Return the (x, y) coordinate for the center point of the cell that contains the specified text.  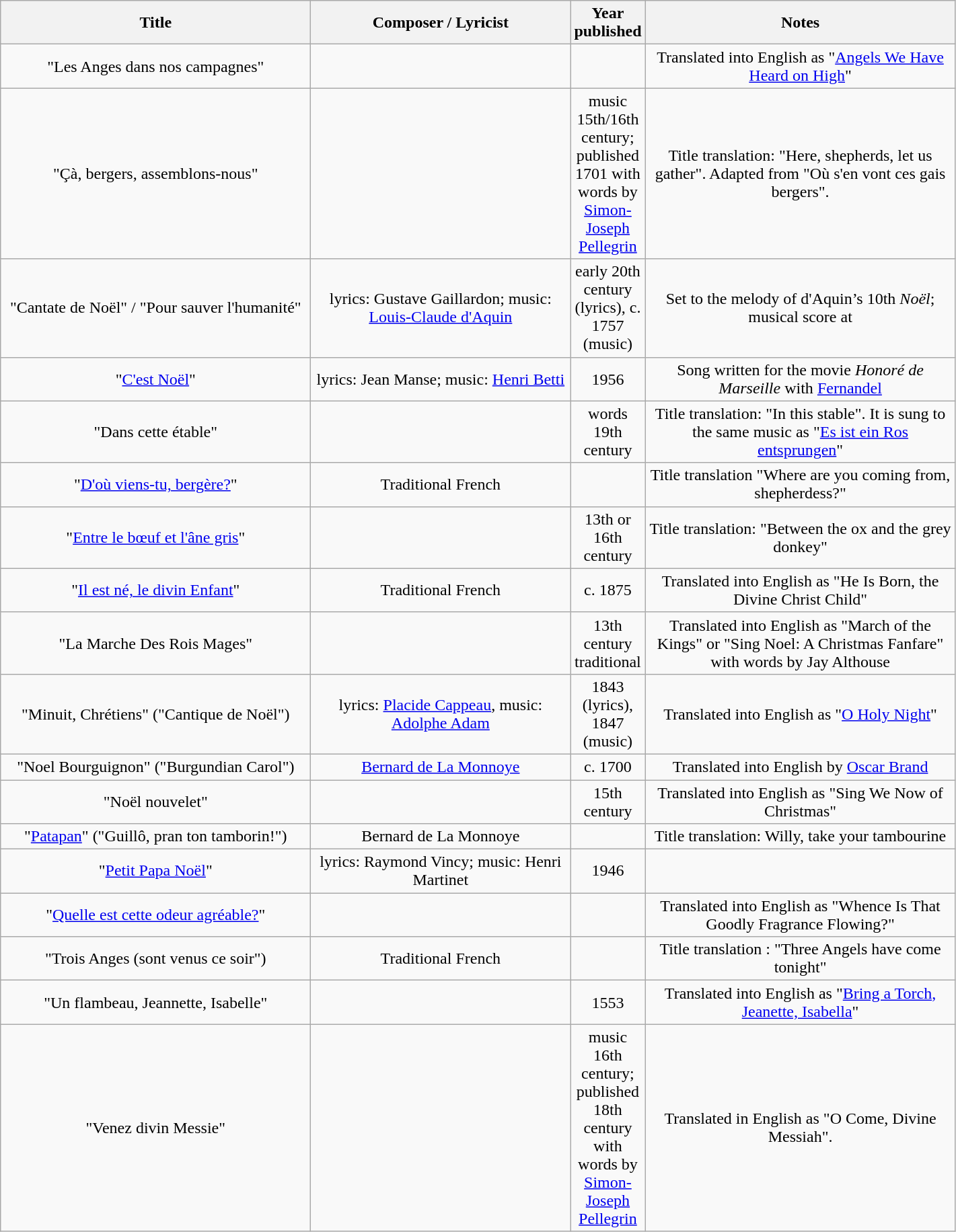
lyrics: Gustave Gaillardon; music: Louis-Claude d'Aquin (441, 308)
"Dans cette étable" (156, 432)
"D'où viens-tu, bergère?" (156, 484)
"Cantate de Noël" / "Pour sauver l'humanité" (156, 308)
Title translation "Where are you coming from, shepherdess?" (801, 484)
1956 (608, 379)
"Çà, bergers, assemblons-nous" (156, 174)
13th or 16th century (608, 537)
Title translation: "Here, shepherds, let us gather". Adapted from "Où s'en vont ces gais bergers". (801, 174)
Composer / Lyricist (441, 23)
lyrics: Placide Cappeau, music: Adolphe Adam (441, 714)
words 19th century (608, 432)
"Les Anges dans nos campagnes" (156, 66)
13th century traditional (608, 643)
Title translation: "In this stable". It is sung to the same music as "Es ist ein Ros entsprungen" (801, 432)
1843 (lyrics), 1847 (music) (608, 714)
"Patapan" ("Guillô, pran ton tamborin!") (156, 837)
Title (156, 23)
Title translation: "Between the ox and the grey donkey" (801, 537)
15th century (608, 802)
"Un flambeau, Jeannette, Isabelle" (156, 1002)
music 15th/16th century; published 1701 with words by Simon-Joseph Pellegrin (608, 174)
"Noël nouvelet" (156, 802)
Translated into English by Oscar Brand (801, 767)
music 16th century; published 18th century with words by Simon-Joseph Pellegrin (608, 1128)
Translated into English as "He Is Born, the Divine Christ Child" (801, 590)
lyrics: Jean Manse; music: Henri Betti (441, 379)
Song written for the movie Honoré de Marseille with Fernandel (801, 379)
Notes (801, 23)
"Entre le bœuf et l'âne gris" (156, 537)
Translated into English as "Whence Is That Goodly Fragrance Flowing?" (801, 915)
c. 1875 (608, 590)
Translated into English as "O Holy Night" (801, 714)
"Venez divin Messie" (156, 1128)
"Petit Papa Noël" (156, 872)
Title translation: Willy, take your tambourine (801, 837)
"La Marche Des Rois Mages" (156, 643)
lyrics: Raymond Vincy; music: Henri Martinet (441, 872)
early 20th century (lyrics), c. 1757 (music) (608, 308)
Set to the melody of d'Aquin’s 10th Noël; musical score at (801, 308)
"Trois Anges (sont venus ce soir") (156, 959)
Translated into English as "Bring a Torch, Jeanette, Isabella" (801, 1002)
"Quelle est cette odeur agréable?" (156, 915)
"Minuit, Chrétiens" ("Cantique de Noël") (156, 714)
Translated in English as "O Come, Divine Messiah". (801, 1128)
"C'est Noël" (156, 379)
Year published (608, 23)
"Il est né, le divin Enfant" (156, 590)
"Noel Bourguignon" ("Burgundian Carol") (156, 767)
Title translation : "Three Angels have come tonight" (801, 959)
Translated into English as "Sing We Now of Christmas" (801, 802)
1553 (608, 1002)
c. 1700 (608, 767)
Translated into English as "March of the Kings" or "Sing Noel: A Christmas Fanfare" with words by Jay Althouse (801, 643)
Translated into English as "Angels We Have Heard on High" (801, 66)
1946 (608, 872)
